Scan for the cell matching the given text and deliver its [X, Y] coordinate at center. 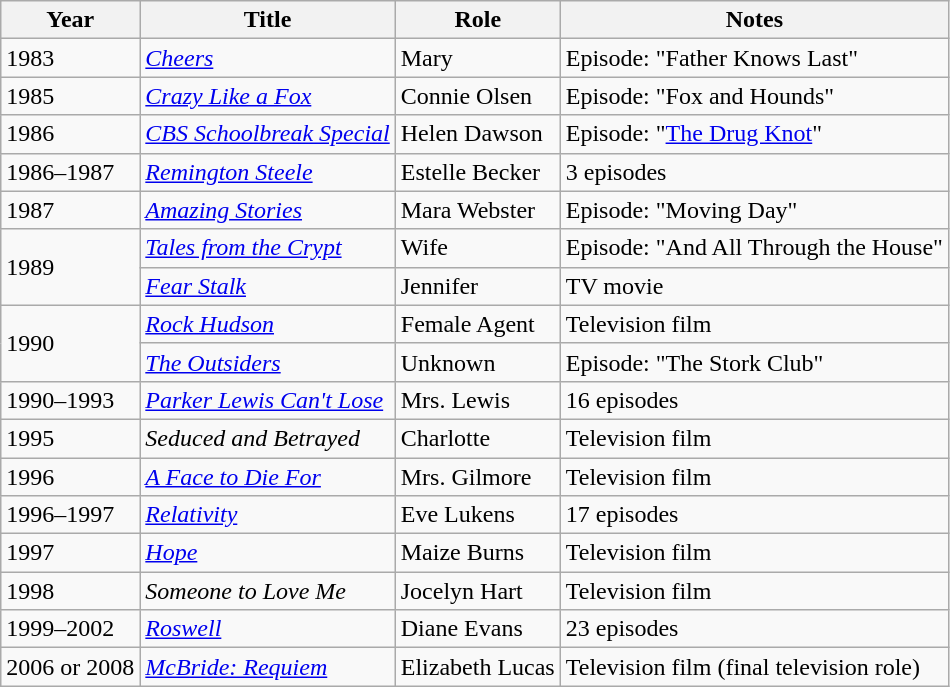
Year [70, 20]
Relativity [268, 515]
Elizabeth Lucas [478, 667]
1989 [70, 267]
Roswell [268, 629]
Episode: "Father Knows Last" [754, 58]
Mrs. Lewis [478, 400]
23 episodes [754, 629]
1985 [70, 96]
Female Agent [478, 324]
2006 or 2008 [70, 667]
Crazy Like a Fox [268, 96]
Diane Evans [478, 629]
1996 [70, 477]
Wife [478, 248]
Estelle Becker [478, 172]
Episode: "And All Through the House" [754, 248]
Jocelyn Hart [478, 591]
Episode: "The Stork Club" [754, 362]
17 episodes [754, 515]
Title [268, 20]
Amazing Stories [268, 210]
Jennifer [478, 286]
Parker Lewis Can't Lose [268, 400]
A Face to Die For [268, 477]
Episode: "The Drug Knot" [754, 134]
McBride: Requiem [268, 667]
Rock Hudson [268, 324]
Charlotte [478, 438]
The Outsiders [268, 362]
Role [478, 20]
Tales from the Crypt [268, 248]
Fear Stalk [268, 286]
Helen Dawson [478, 134]
1990–1993 [70, 400]
1997 [70, 553]
16 episodes [754, 400]
1999–2002 [70, 629]
Notes [754, 20]
Hope [268, 553]
Connie Olsen [478, 96]
Cheers [268, 58]
TV movie [754, 286]
Someone to Love Me [268, 591]
CBS Schoolbreak Special [268, 134]
1996–1997 [70, 515]
Remington Steele [268, 172]
1987 [70, 210]
Unknown [478, 362]
Television film (final television role) [754, 667]
Mrs. Gilmore [478, 477]
1986 [70, 134]
Eve Lukens [478, 515]
1983 [70, 58]
Mary [478, 58]
1995 [70, 438]
3 episodes [754, 172]
Episode: "Moving Day" [754, 210]
Maize Burns [478, 553]
Mara Webster [478, 210]
Episode: "Fox and Hounds" [754, 96]
Seduced and Betrayed [268, 438]
1998 [70, 591]
1990 [70, 343]
1986–1987 [70, 172]
